Return (X, Y) of the center of cell containing provided text 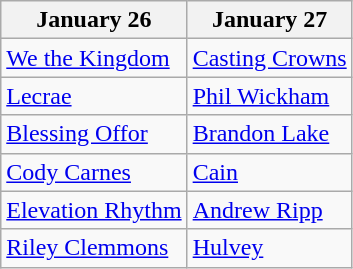
Brandon Lake (270, 134)
Riley Clemmons (94, 248)
Casting Crowns (270, 58)
Blessing Offor (94, 134)
We the Kingdom (94, 58)
Phil Wickham (270, 96)
January 27 (270, 20)
Hulvey (270, 248)
Andrew Ripp (270, 210)
Elevation Rhythm (94, 210)
Cody Carnes (94, 172)
January 26 (94, 20)
Cain (270, 172)
Lecrae (94, 96)
